Return (X, Y) of the center of cell containing provided text 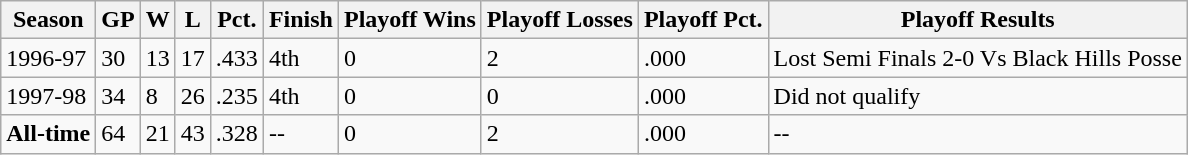
1996-97 (48, 58)
GP (118, 20)
Finish (300, 20)
30 (118, 58)
Did not qualify (978, 96)
Playoff Losses (560, 20)
13 (158, 58)
.235 (236, 96)
Playoff Results (978, 20)
Playoff Pct. (703, 20)
21 (158, 134)
.328 (236, 134)
Pct. (236, 20)
17 (192, 58)
Season (48, 20)
L (192, 20)
8 (158, 96)
.433 (236, 58)
26 (192, 96)
Lost Semi Finals 2-0 Vs Black Hills Posse (978, 58)
64 (118, 134)
All-time (48, 134)
1997-98 (48, 96)
Playoff Wins (410, 20)
43 (192, 134)
34 (118, 96)
W (158, 20)
